Find where the given text appears and provide that cell's center as [X, Y] coordinate. 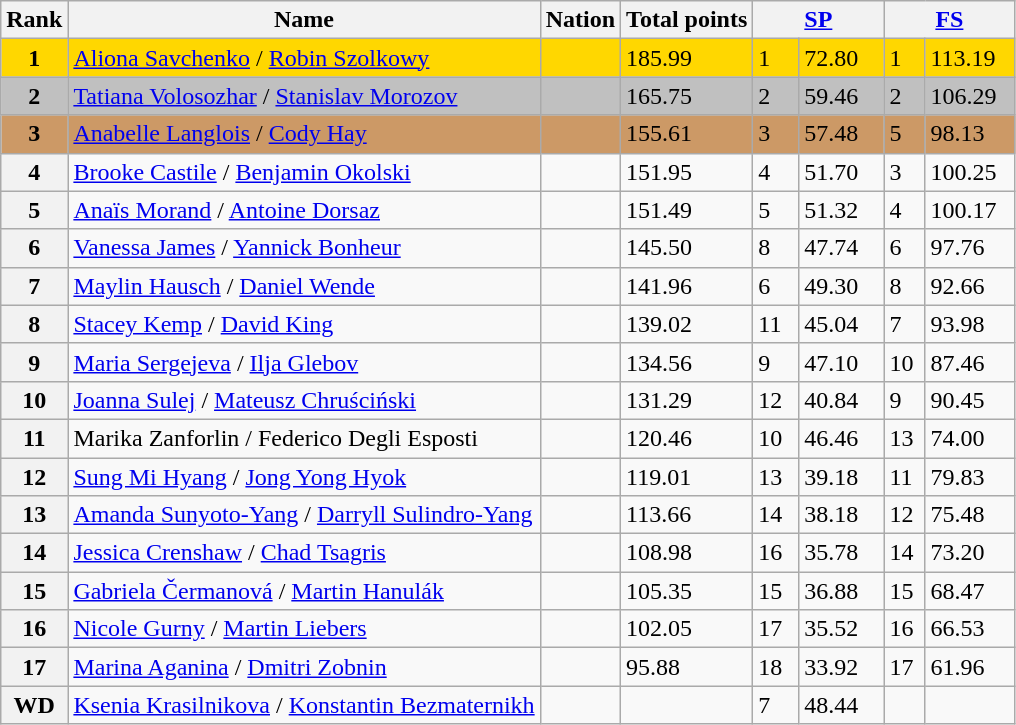
51.32 [842, 210]
151.95 [687, 172]
92.66 [970, 286]
WD [34, 705]
131.29 [687, 400]
106.29 [970, 96]
Sung Mi Hyang / Jong Yong Hyok [304, 477]
47.74 [842, 248]
45.04 [842, 324]
66.53 [970, 629]
Gabriela Čermanová / Martin Hanulák [304, 591]
68.47 [970, 591]
Nation [580, 20]
141.96 [687, 286]
33.92 [842, 667]
100.25 [970, 172]
46.46 [842, 438]
Rank [34, 20]
90.45 [970, 400]
139.02 [687, 324]
100.17 [970, 210]
Tatiana Volosozhar / Stanislav Morozov [304, 96]
Vanessa James / Yannick Bonheur [304, 248]
155.61 [687, 134]
40.84 [842, 400]
120.46 [687, 438]
74.00 [970, 438]
SP [818, 20]
38.18 [842, 515]
95.88 [687, 667]
Anaïs Morand / Antoine Dorsaz [304, 210]
57.48 [842, 134]
59.46 [842, 96]
61.96 [970, 667]
87.46 [970, 362]
35.52 [842, 629]
FS [950, 20]
48.44 [842, 705]
73.20 [970, 553]
Maylin Hausch / Daniel Wende [304, 286]
145.50 [687, 248]
36.88 [842, 591]
151.49 [687, 210]
119.01 [687, 477]
35.78 [842, 553]
Nicole Gurny / Martin Liebers [304, 629]
39.18 [842, 477]
Name [304, 20]
102.05 [687, 629]
51.70 [842, 172]
113.19 [970, 58]
185.99 [687, 58]
Anabelle Langlois / Cody Hay [304, 134]
47.10 [842, 362]
Marina Aganina / Dmitri Zobnin [304, 667]
Brooke Castile / Benjamin Okolski [304, 172]
Stacey Kemp / David King [304, 324]
93.98 [970, 324]
Marika Zanforlin / Federico Degli Esposti [304, 438]
165.75 [687, 96]
105.35 [687, 591]
49.30 [842, 286]
Joanna Sulej / Mateusz Chruściński [304, 400]
Amanda Sunyoto-Yang / Darryll Sulindro-Yang [304, 515]
Ksenia Krasilnikova / Konstantin Bezmaternikh [304, 705]
18 [776, 667]
Total points [687, 20]
97.76 [970, 248]
75.48 [970, 515]
113.66 [687, 515]
108.98 [687, 553]
Maria Sergejeva / Ilja Glebov [304, 362]
72.80 [842, 58]
134.56 [687, 362]
79.83 [970, 477]
Jessica Crenshaw / Chad Tsagris [304, 553]
98.13 [970, 134]
Aliona Savchenko / Robin Szolkowy [304, 58]
